Search for the cell housing the specified text and yield its (X, Y) center coordinate. 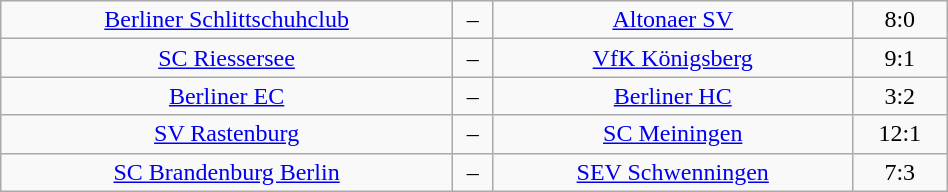
Altonaer SV (672, 20)
Berliner Schlittschuhclub (227, 20)
8:0 (900, 20)
3:2 (900, 96)
Berliner HC (672, 96)
7:3 (900, 172)
SC Meiningen (672, 134)
SC Riessersee (227, 58)
SEV Schwenningen (672, 172)
12:1 (900, 134)
Berliner EC (227, 96)
9:1 (900, 58)
VfK Königsberg (672, 58)
SV Rastenburg (227, 134)
SC Brandenburg Berlin (227, 172)
